Pinpoint the cell where the given text exists, returning its (X, Y) midpoint coordinate. 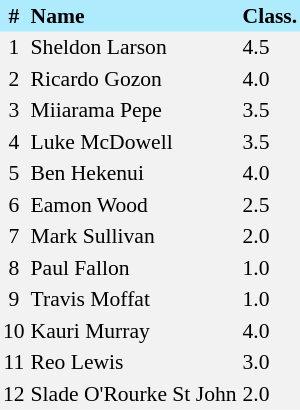
2 (14, 79)
1 (14, 48)
5 (14, 174)
7 (14, 236)
Slade O'Rourke St John (134, 394)
4 (14, 142)
Sheldon Larson (134, 48)
Mark Sullivan (134, 236)
10 (14, 331)
Reo Lewis (134, 362)
3 (14, 110)
Kauri Murray (134, 331)
Ricardo Gozon (134, 79)
Luke McDowell (134, 142)
Ben Hekenui (134, 174)
Miiarama Pepe (134, 110)
Name (134, 16)
Travis Moffat (134, 300)
11 (14, 362)
12 (14, 394)
9 (14, 300)
# (14, 16)
8 (14, 268)
Eamon Wood (134, 205)
Paul Fallon (134, 268)
6 (14, 205)
